Output the [X, Y] coordinate of the center of the cell containing the given text.  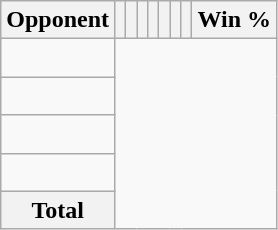
Opponent [58, 20]
Total [58, 210]
Win % [234, 20]
